Return [X, Y] of the center of cell containing provided text 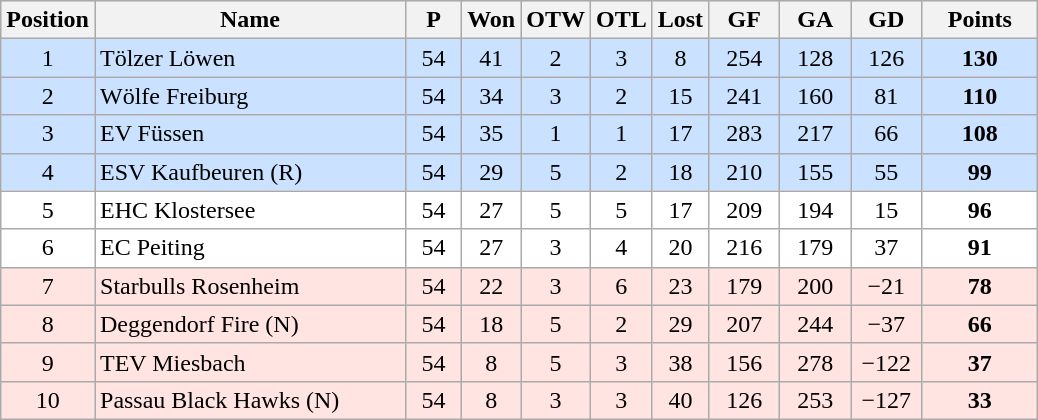
160 [816, 96]
91 [980, 248]
244 [816, 324]
OTL [621, 20]
156 [744, 362]
23 [680, 286]
41 [492, 58]
38 [680, 362]
217 [816, 134]
33 [980, 400]
−122 [886, 362]
253 [816, 400]
210 [744, 172]
Passau Black Hawks (N) [250, 400]
55 [886, 172]
P [434, 20]
108 [980, 134]
7 [48, 286]
283 [744, 134]
GD [886, 20]
EHC Klostersee [250, 210]
20 [680, 248]
194 [816, 210]
207 [744, 324]
34 [492, 96]
241 [744, 96]
128 [816, 58]
−127 [886, 400]
Wölfe Freiburg [250, 96]
22 [492, 286]
278 [816, 362]
Position [48, 20]
ESV Kaufbeuren (R) [250, 172]
254 [744, 58]
99 [980, 172]
96 [980, 210]
GA [816, 20]
9 [48, 362]
TEV Miesbach [250, 362]
EV Füssen [250, 134]
EC Peiting [250, 248]
Won [492, 20]
200 [816, 286]
10 [48, 400]
−21 [886, 286]
110 [980, 96]
OTW [556, 20]
40 [680, 400]
Name [250, 20]
155 [816, 172]
Tölzer Löwen [250, 58]
−37 [886, 324]
GF [744, 20]
Lost [680, 20]
Points [980, 20]
78 [980, 286]
209 [744, 210]
35 [492, 134]
81 [886, 96]
216 [744, 248]
130 [980, 58]
Starbulls Rosenheim [250, 286]
Deggendorf Fire (N) [250, 324]
